Find where the given text appears and provide that cell's center as [X, Y] coordinate. 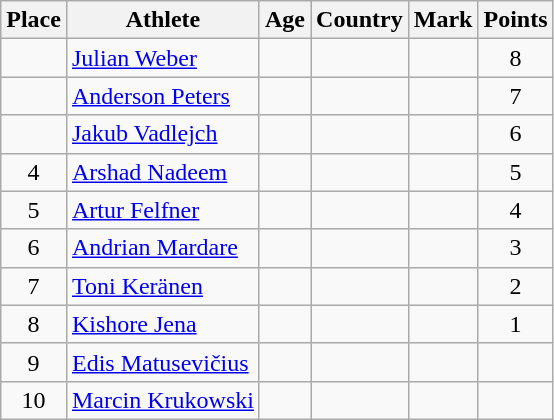
Place [34, 20]
Marcin Krukowski [162, 400]
9 [34, 362]
1 [516, 324]
Julian Weber [162, 58]
Jakub Vadlejch [162, 134]
Points [516, 20]
Andrian Mardare [162, 248]
Toni Keränen [162, 286]
Kishore Jena [162, 324]
Edis Matusevičius [162, 362]
Anderson Peters [162, 96]
Age [284, 20]
3 [516, 248]
Athlete [162, 20]
Artur Felfner [162, 210]
Arshad Nadeem [162, 172]
Mark [443, 20]
10 [34, 400]
2 [516, 286]
Country [360, 20]
